Identify which cell holds the provided text, then report its (X, Y) central coordinate. 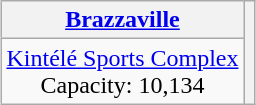
Brazzaville (122, 20)
Kintélé Sports ComplexCapacity: 10,134 (122, 72)
